Return the [x, y] coordinate for the center point of the cell that contains the specified text.  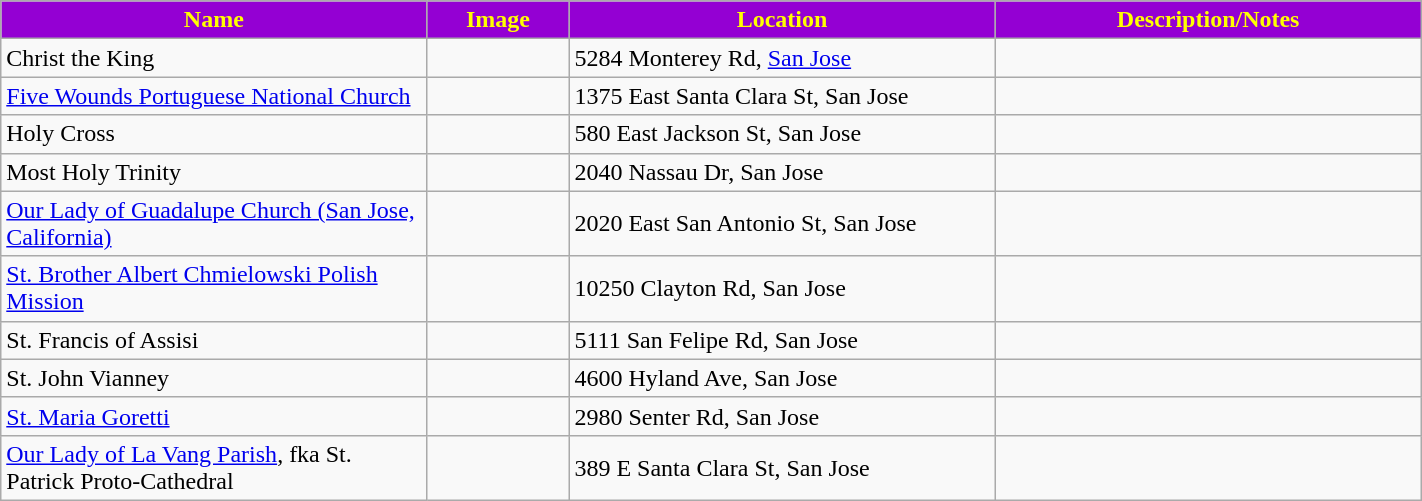
389 E Santa Clara St, San Jose [782, 468]
Most Holy Trinity [214, 172]
St. Maria Goretti [214, 416]
5284 Monterey Rd, San Jose [782, 58]
St. John Vianney [214, 378]
4600 Hyland Ave, San Jose [782, 378]
Five Wounds Portuguese National Church [214, 96]
Christ the King [214, 58]
2980 Senter Rd, San Jose [782, 416]
Name [214, 20]
10250 Clayton Rd, San Jose [782, 288]
Holy Cross [214, 134]
Our Lady of La Vang Parish, fka St. Patrick Proto-Cathedral [214, 468]
Our Lady of Guadalupe Church (San Jose, California) [214, 224]
St. Brother Albert Chmielowski Polish Mission [214, 288]
Location [782, 20]
Image [498, 20]
2020 East San Antonio St, San Jose [782, 224]
5111 San Felipe Rd, San Jose [782, 340]
St. Francis of Assisi [214, 340]
Description/Notes [1208, 20]
1375 East Santa Clara St, San Jose [782, 96]
2040 Nassau Dr, San Jose [782, 172]
580 East Jackson St, San Jose [782, 134]
